Search for the cell housing the specified text and yield its (X, Y) center coordinate. 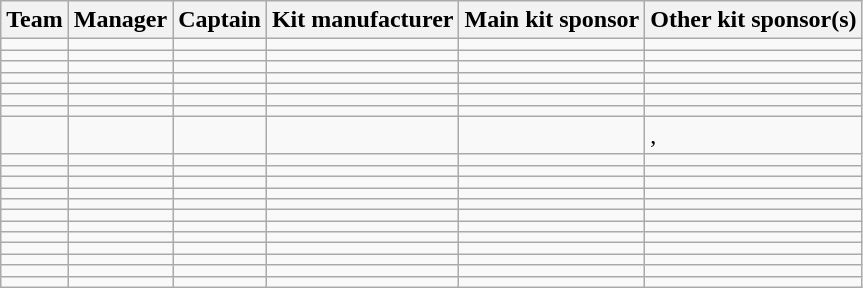
Other kit sponsor(s) (754, 20)
Kit manufacturer (362, 20)
Captain (220, 20)
Team (35, 20)
Main kit sponsor (552, 20)
Manager (120, 20)
, (754, 135)
